Determine the (X, Y) coordinate at the center of the cell enclosing the given text.  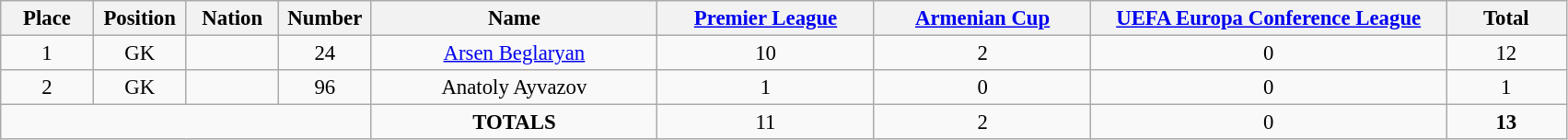
Position (140, 18)
TOTALS (514, 122)
Anatoly Ayvazov (514, 87)
Total (1506, 18)
13 (1506, 122)
96 (326, 87)
11 (766, 122)
10 (766, 53)
12 (1506, 53)
Premier League (766, 18)
Armenian Cup (982, 18)
UEFA Europa Conference League (1269, 18)
Place (48, 18)
Name (514, 18)
Arsen Beglaryan (514, 53)
24 (326, 53)
Number (326, 18)
Nation (232, 18)
